Detect which cell encompasses the target text, then output its (X, Y) center coordinate. 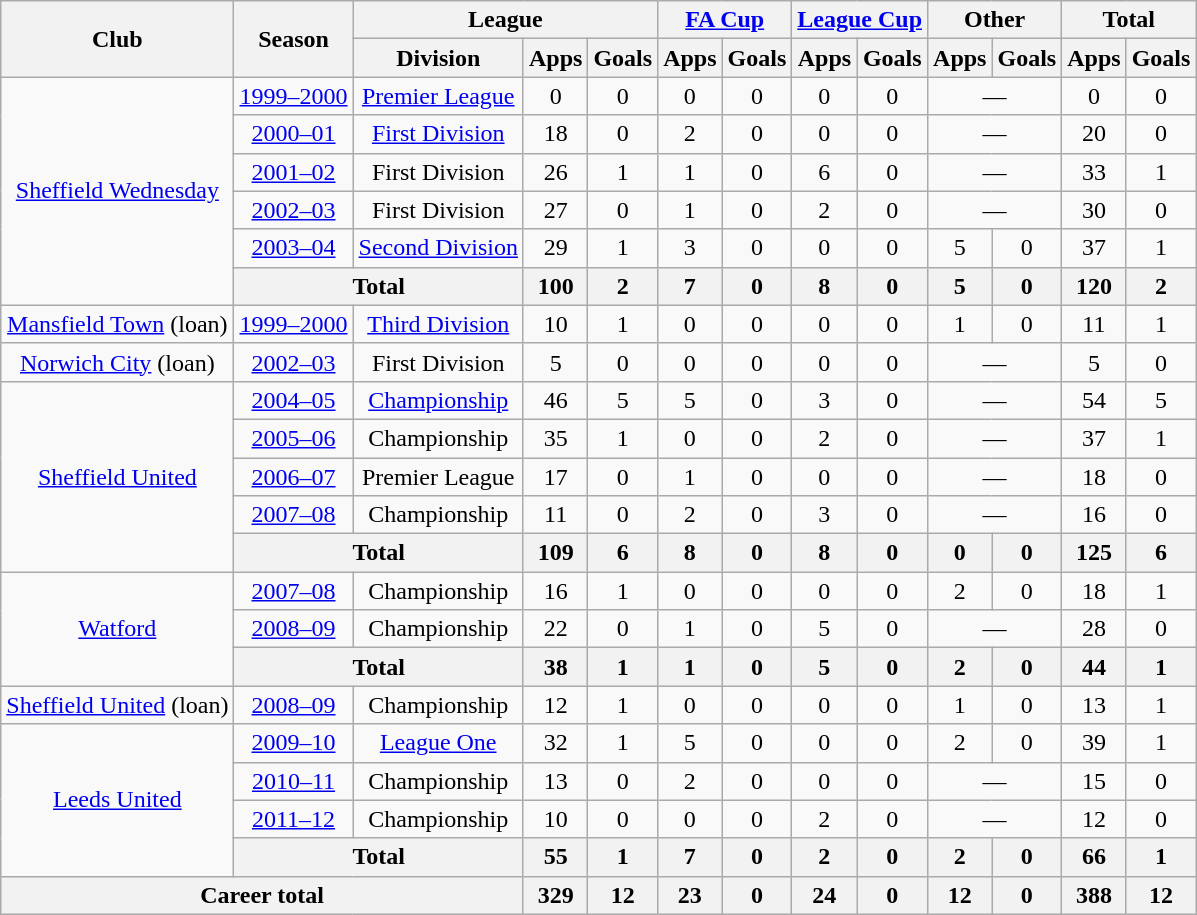
FA Cup (725, 20)
Leeds United (118, 800)
Career total (262, 895)
2009–10 (294, 743)
30 (1094, 210)
15 (1094, 781)
2006–07 (294, 477)
Sheffield United (loan) (118, 705)
35 (555, 438)
54 (1094, 400)
100 (555, 286)
27 (555, 210)
32 (555, 743)
Club (118, 39)
26 (555, 172)
Other (995, 20)
388 (1094, 895)
Second Division (438, 248)
Division (438, 58)
League One (438, 743)
2001–02 (294, 172)
2003–04 (294, 248)
33 (1094, 172)
44 (1094, 667)
2011–12 (294, 819)
55 (555, 857)
Sheffield United (118, 476)
Mansfield Town (loan) (118, 324)
38 (555, 667)
League Cup (860, 20)
24 (824, 895)
120 (1094, 286)
46 (555, 400)
Third Division (438, 324)
125 (1094, 553)
22 (555, 629)
2004–05 (294, 400)
League (506, 20)
329 (555, 895)
Watford (118, 629)
39 (1094, 743)
2000–01 (294, 134)
23 (690, 895)
Sheffield Wednesday (118, 191)
66 (1094, 857)
109 (555, 553)
28 (1094, 629)
17 (555, 477)
Norwich City (loan) (118, 362)
2010–11 (294, 781)
29 (555, 248)
20 (1094, 134)
Season (294, 39)
2005–06 (294, 438)
